Scan for the cell matching the given text and deliver its (x, y) coordinate at center. 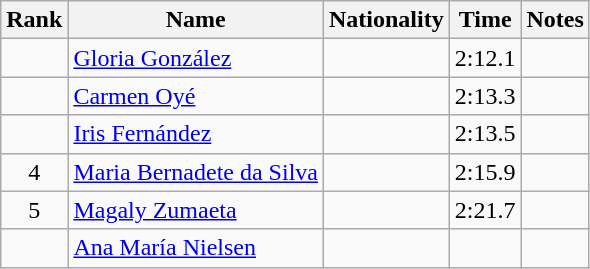
2:13.5 (485, 134)
Magaly Zumaeta (196, 210)
2:12.1 (485, 58)
2:15.9 (485, 172)
4 (34, 172)
Nationality (386, 20)
2:21.7 (485, 210)
Carmen Oyé (196, 96)
Time (485, 20)
Gloria González (196, 58)
Rank (34, 20)
Ana María Nielsen (196, 248)
Name (196, 20)
Iris Fernández (196, 134)
2:13.3 (485, 96)
5 (34, 210)
Notes (555, 20)
Maria Bernadete da Silva (196, 172)
